Pinpoint the cell where the given text exists, returning its (x, y) midpoint coordinate. 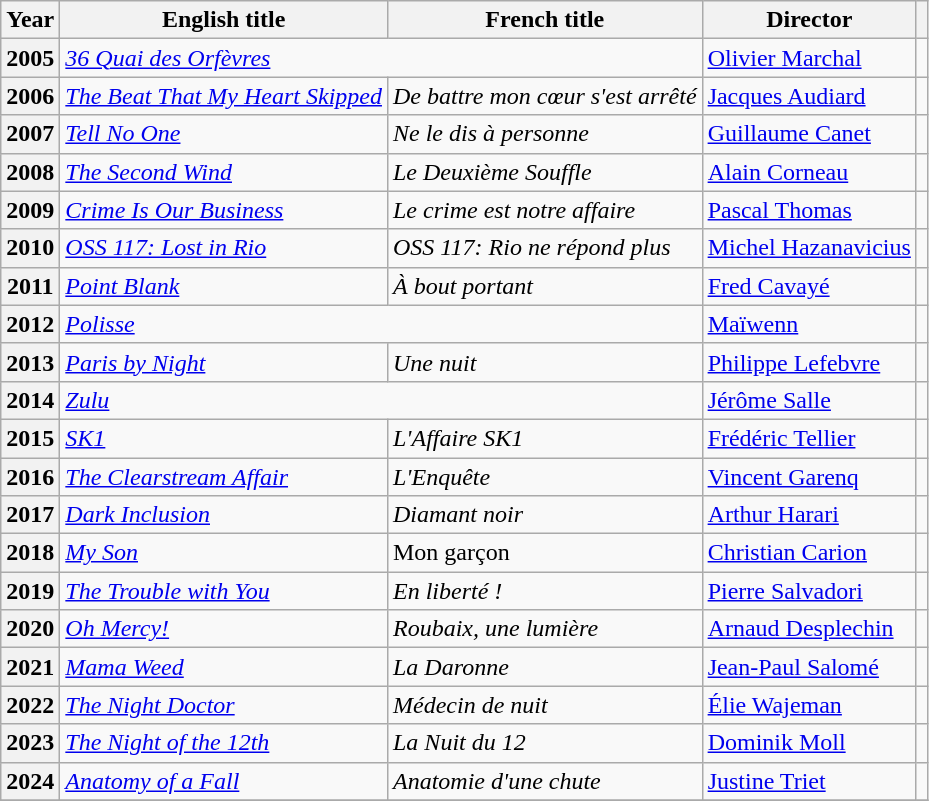
De battre mon cœur s'est arrêté (544, 96)
Oh Mercy! (224, 629)
Dark Inclusion (224, 515)
2016 (30, 477)
Christian Carion (809, 553)
Zulu (381, 400)
Tell No One (224, 134)
Point Blank (224, 286)
French title (544, 20)
2013 (30, 362)
Mama Weed (224, 667)
2022 (30, 705)
2021 (30, 667)
Guillaume Canet (809, 134)
Mon garçon (544, 553)
2018 (30, 553)
2017 (30, 515)
2005 (30, 58)
2006 (30, 96)
Vincent Garenq (809, 477)
Le Deuxième Souffle (544, 172)
2019 (30, 591)
En liberté ! (544, 591)
Élie Wajeman (809, 705)
Polisse (381, 324)
Ne le dis à personne (544, 134)
2010 (30, 248)
La Daronne (544, 667)
My Son (224, 553)
La Nuit du 12 (544, 743)
Michel Hazanavicius (809, 248)
Une nuit (544, 362)
SK1 (224, 438)
2020 (30, 629)
The Night Doctor (224, 705)
36 Quai des Orfèvres (381, 58)
2007 (30, 134)
Médecin de nuit (544, 705)
Dominik Moll (809, 743)
À bout portant (544, 286)
Philippe Lefebvre (809, 362)
Pascal Thomas (809, 210)
Fred Cavayé (809, 286)
Arnaud Desplechin (809, 629)
Maïwenn (809, 324)
Frédéric Tellier (809, 438)
Year (30, 20)
L'Enquête (544, 477)
Diamant noir (544, 515)
2024 (30, 781)
Jérôme Salle (809, 400)
2008 (30, 172)
Olivier Marchal (809, 58)
Paris by Night (224, 362)
The Beat That My Heart Skipped (224, 96)
Jacques Audiard (809, 96)
Pierre Salvadori (809, 591)
Le crime est notre affaire (544, 210)
The Second Wind (224, 172)
Alain Corneau (809, 172)
The Trouble with You (224, 591)
Jean-Paul Salomé (809, 667)
OSS 117: Rio ne répond plus (544, 248)
OSS 117: Lost in Rio (224, 248)
Arthur Harari (809, 515)
The Clearstream Affair (224, 477)
2009 (30, 210)
L'Affaire SK1 (544, 438)
Director (809, 20)
Roubaix, une lumière (544, 629)
Crime Is Our Business (224, 210)
The Night of the 12th (224, 743)
2014 (30, 400)
Anatomy of a Fall (224, 781)
2023 (30, 743)
2012 (30, 324)
English title (224, 20)
2011 (30, 286)
Anatomie d'une chute (544, 781)
2015 (30, 438)
Justine Triet (809, 781)
